Find where the given text appears and provide that cell's center as (X, Y) coordinate. 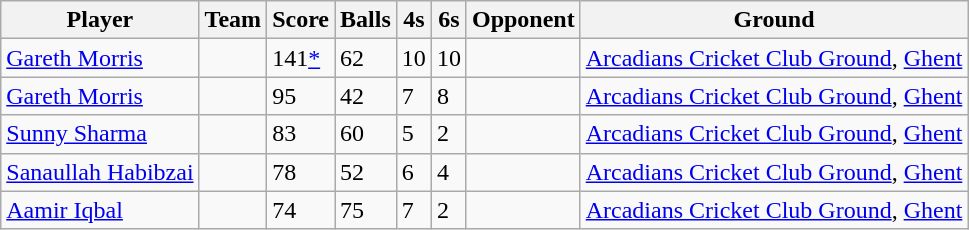
95 (301, 96)
6 (414, 172)
62 (366, 58)
4 (448, 172)
Opponent (523, 20)
78 (301, 172)
83 (301, 134)
141* (301, 58)
Team (233, 20)
75 (366, 210)
Balls (366, 20)
Sanaullah Habibzai (100, 172)
Ground (774, 20)
74 (301, 210)
42 (366, 96)
5 (414, 134)
Sunny Sharma (100, 134)
Player (100, 20)
60 (366, 134)
8 (448, 96)
Aamir Iqbal (100, 210)
52 (366, 172)
Score (301, 20)
6s (448, 20)
4s (414, 20)
